Extract the [X, Y] coordinate from the center of the cell holding the provided text.  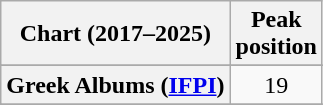
Greek Albums (IFPI) [116, 85]
19 [276, 85]
Chart (2017–2025) [116, 34]
Peakposition [276, 34]
